Locate the cell with the specified text and output its (x, y) center coordinate. 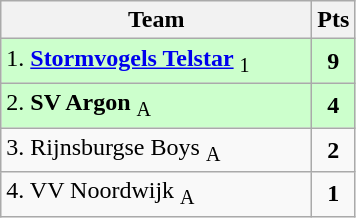
2 (334, 150)
3. Rijnsburgse Boys A (156, 150)
Pts (334, 20)
Team (156, 20)
4. VV Noordwijk A (156, 194)
1. Stormvogels Telstar 1 (156, 61)
4 (334, 105)
1 (334, 194)
2. SV Argon A (156, 105)
9 (334, 61)
